Return the [x, y] coordinate for the center point of the cell that contains the specified text.  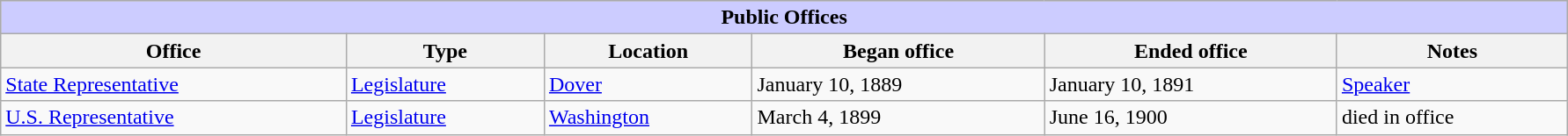
Public Offices [785, 18]
Notes [1452, 51]
Location [648, 51]
March 4, 1899 [898, 118]
January 10, 1891 [1191, 84]
Office [174, 51]
Dover [648, 84]
Began office [898, 51]
January 10, 1889 [898, 84]
died in office [1452, 118]
June 16, 1900 [1191, 118]
Speaker [1452, 84]
U.S. Representative [174, 118]
Type [445, 51]
State Representative [174, 84]
Ended office [1191, 51]
Washington [648, 118]
